Detect which cell encompasses the target text, then output its (X, Y) center coordinate. 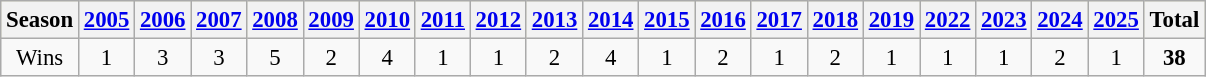
2009 (331, 20)
2017 (779, 20)
2014 (611, 20)
2012 (498, 20)
Total (1174, 20)
2024 (1060, 20)
2011 (442, 20)
2008 (275, 20)
2006 (163, 20)
2010 (387, 20)
2019 (891, 20)
2007 (219, 20)
2022 (948, 20)
Wins (40, 58)
38 (1174, 58)
Season (40, 20)
2018 (835, 20)
2025 (1116, 20)
2013 (554, 20)
2023 (1004, 20)
5 (275, 58)
2016 (723, 20)
2015 (667, 20)
2005 (106, 20)
